Capture the cell that displays the provided text and extract its [X, Y] central coordinate. 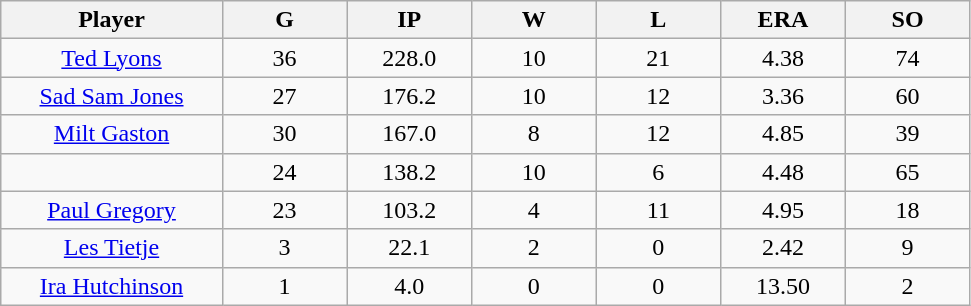
ERA [784, 20]
138.2 [410, 172]
176.2 [410, 96]
4.0 [410, 286]
11 [658, 210]
Ira Hutchinson [112, 286]
3.36 [784, 96]
167.0 [410, 134]
Sad Sam Jones [112, 96]
Les Tietje [112, 248]
Player [112, 20]
4.38 [784, 58]
23 [284, 210]
4 [534, 210]
4.95 [784, 210]
8 [534, 134]
39 [908, 134]
6 [658, 172]
60 [908, 96]
4.48 [784, 172]
21 [658, 58]
24 [284, 172]
36 [284, 58]
Milt Gaston [112, 134]
Ted Lyons [112, 58]
18 [908, 210]
G [284, 20]
L [658, 20]
22.1 [410, 248]
13.50 [784, 286]
1 [284, 286]
3 [284, 248]
IP [410, 20]
103.2 [410, 210]
30 [284, 134]
27 [284, 96]
74 [908, 58]
Paul Gregory [112, 210]
W [534, 20]
2.42 [784, 248]
228.0 [410, 58]
9 [908, 248]
65 [908, 172]
SO [908, 20]
4.85 [784, 134]
